Return (x, y) of the center of cell containing provided text 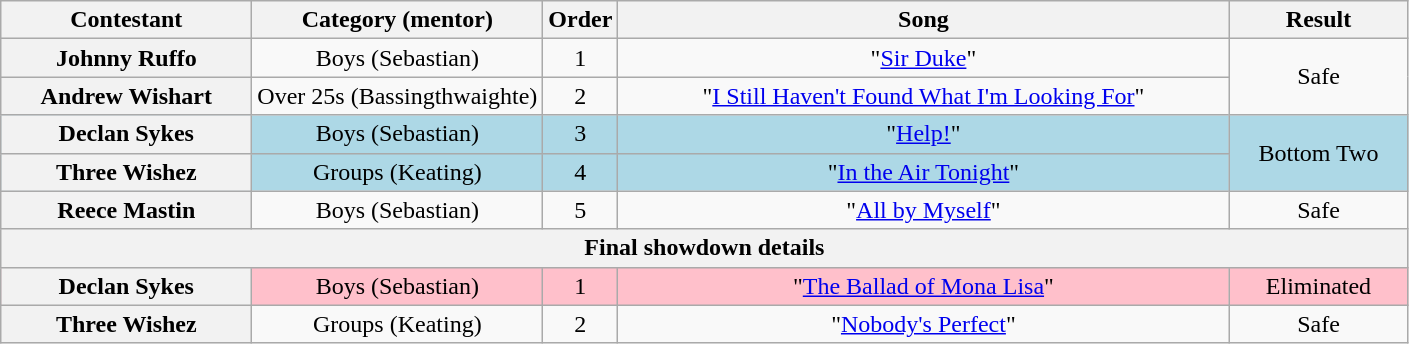
Result (1318, 20)
Eliminated (1318, 286)
"All by Myself" (924, 210)
Final showdown details (704, 248)
3 (580, 134)
Song (924, 20)
Over 25s (Bassingthwaighte) (398, 96)
Category (mentor) (398, 20)
"Nobody's Perfect" (924, 324)
Johnny Ruffo (126, 58)
4 (580, 172)
"Help!" (924, 134)
"In the Air Tonight" (924, 172)
Contestant (126, 20)
Reece Mastin (126, 210)
Andrew Wishart (126, 96)
Order (580, 20)
"I Still Haven't Found What I'm Looking For" (924, 96)
Bottom Two (1318, 153)
"Sir Duke" (924, 58)
5 (580, 210)
"The Ballad of Mona Lisa" (924, 286)
